Capture the cell that displays the provided text and extract its [x, y] central coordinate. 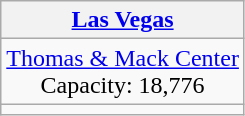
Thomas & Mack CenterCapacity: 18,776 [123, 72]
Las Vegas [123, 20]
